Output the (x, y) coordinate of the center of the cell containing the given text.  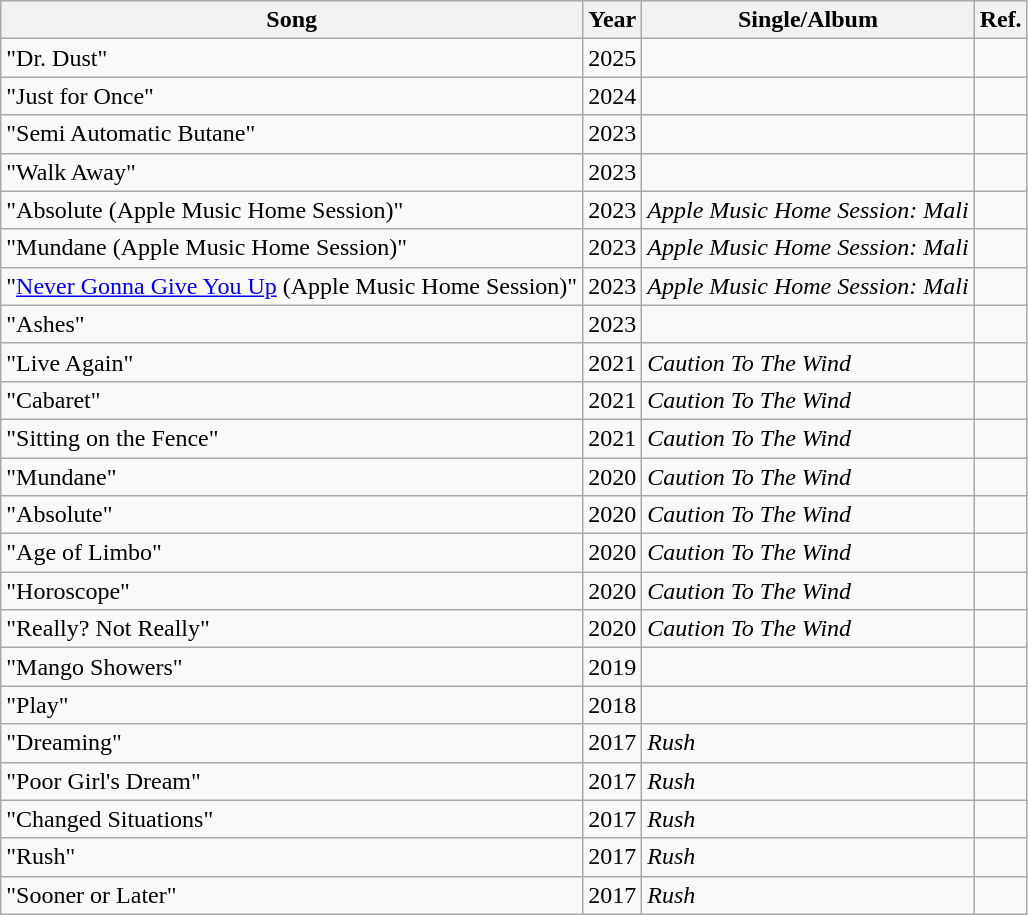
"Cabaret" (292, 400)
"Absolute (Apple Music Home Session)" (292, 210)
"Walk Away" (292, 172)
"Mundane (Apple Music Home Session)" (292, 248)
"Age of Limbo" (292, 553)
"Play" (292, 705)
"Just for Once" (292, 96)
"Dr. Dust" (292, 58)
"Dreaming" (292, 743)
"Rush" (292, 857)
"Never Gonna Give You Up (Apple Music Home Session)" (292, 286)
"Changed Situations" (292, 819)
Year (612, 20)
2024 (612, 96)
"Really? Not Really" (292, 629)
"Ashes" (292, 324)
"Poor Girl's Dream" (292, 781)
"Sitting on the Fence" (292, 438)
2019 (612, 667)
Single/Album (808, 20)
"Sooner or Later" (292, 895)
"Horoscope" (292, 591)
Ref. (1000, 20)
"Absolute" (292, 515)
"Live Again" (292, 362)
2018 (612, 705)
"Semi Automatic Butane" (292, 134)
"Mundane" (292, 477)
2025 (612, 58)
Song (292, 20)
"Mango Showers" (292, 667)
